Return the [X, Y] coordinate for the center point of the cell that contains the specified text.  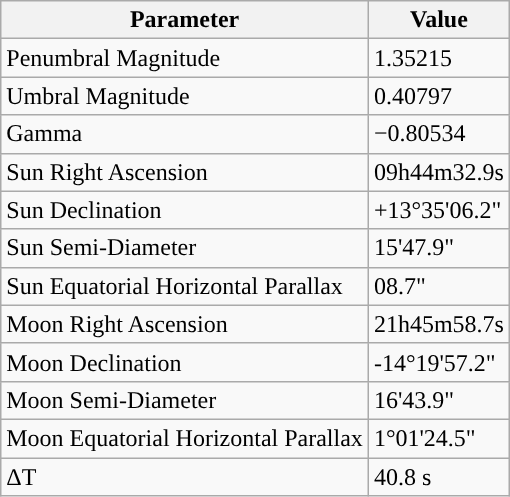
Moon Declination [185, 362]
Sun Semi-Diameter [185, 248]
Gamma [185, 134]
16'43.9" [438, 400]
0.40797 [438, 96]
Moon Right Ascension [185, 324]
1°01'24.5" [438, 438]
−0.80534 [438, 134]
Parameter [185, 20]
Sun Right Ascension [185, 172]
-14°19'57.2" [438, 362]
Moon Equatorial Horizontal Parallax [185, 438]
Umbral Magnitude [185, 96]
09h44m32.9s [438, 172]
Sun Equatorial Horizontal Parallax [185, 286]
Moon Semi-Diameter [185, 400]
21h45m58.7s [438, 324]
15'47.9" [438, 248]
Penumbral Magnitude [185, 58]
40.8 s [438, 477]
1.35215 [438, 58]
ΔT [185, 477]
08.7" [438, 286]
Value [438, 20]
+13°35'06.2" [438, 210]
Sun Declination [185, 210]
